Scan for the cell matching the given text and deliver its [X, Y] coordinate at center. 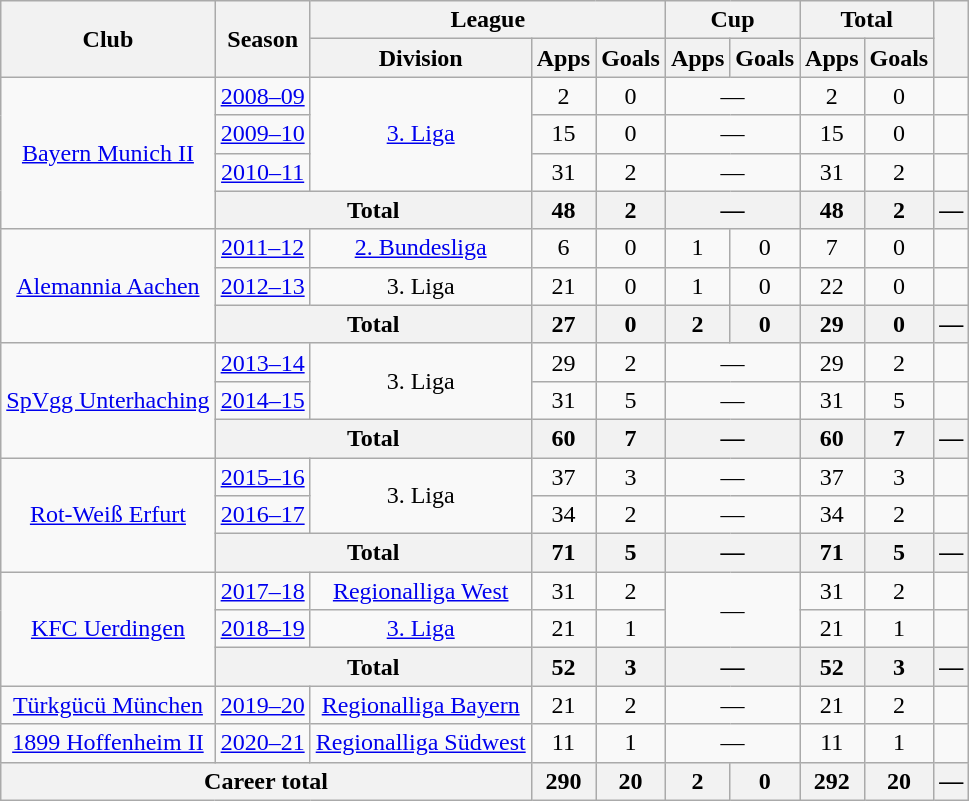
Alemannia Aachen [108, 286]
2014–15 [262, 400]
2015–16 [262, 477]
Career total [266, 781]
Regionalliga Südwest [420, 743]
2018–19 [262, 629]
Regionalliga West [420, 591]
2020–21 [262, 743]
22 [832, 286]
Rot-Weiß Erfurt [108, 515]
SpVgg Unterhaching [108, 400]
Division [420, 58]
Season [262, 39]
2012–13 [262, 286]
2010–11 [262, 172]
League [488, 20]
2008–09 [262, 96]
2017–18 [262, 591]
2011–12 [262, 248]
2013–14 [262, 362]
2019–20 [262, 705]
KFC Uerdingen [108, 629]
2009–10 [262, 134]
290 [563, 781]
2. Bundesliga [420, 248]
Türkgücü München [108, 705]
6 [563, 248]
Bayern Munich II [108, 153]
Regionalliga Bayern [420, 705]
292 [832, 781]
27 [563, 324]
1899 Hoffenheim II [108, 743]
Cup [732, 20]
Club [108, 39]
2016–17 [262, 515]
